Pinpoint the cell where the given text exists, returning its [x, y] midpoint coordinate. 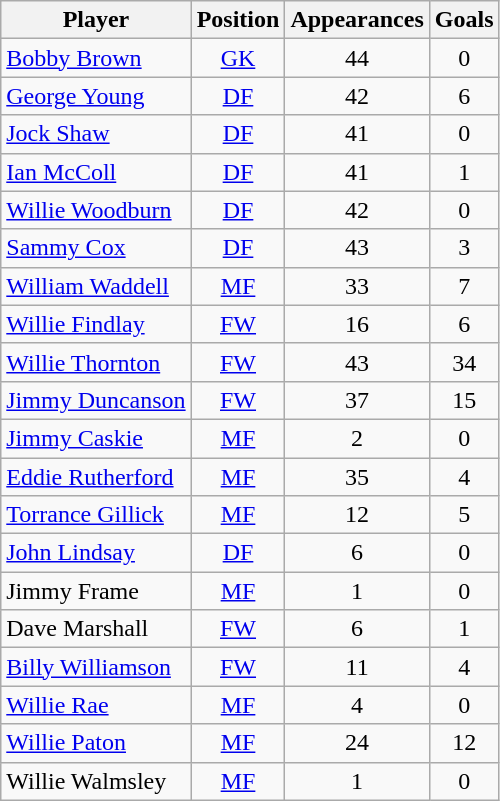
Billy Williamson [96, 667]
Jock Shaw [96, 134]
Willie Paton [96, 743]
GK [238, 58]
Dave Marshall [96, 629]
7 [464, 286]
Jimmy Duncanson [96, 400]
Appearances [357, 20]
3 [464, 248]
34 [464, 362]
Willie Findlay [96, 324]
Torrance Gillick [96, 515]
William Waddell [96, 286]
Willie Woodburn [96, 210]
Ian McColl [96, 172]
Player [96, 20]
11 [357, 667]
35 [357, 477]
24 [357, 743]
33 [357, 286]
Sammy Cox [96, 248]
2 [357, 438]
Position [238, 20]
16 [357, 324]
John Lindsay [96, 553]
5 [464, 515]
Jimmy Frame [96, 591]
Eddie Rutherford [96, 477]
Willie Rae [96, 705]
37 [357, 400]
Jimmy Caskie [96, 438]
Goals [464, 20]
George Young [96, 96]
44 [357, 58]
15 [464, 400]
Bobby Brown [96, 58]
Willie Thornton [96, 362]
Willie Walmsley [96, 781]
